Capture the cell that displays the provided text and extract its [X, Y] central coordinate. 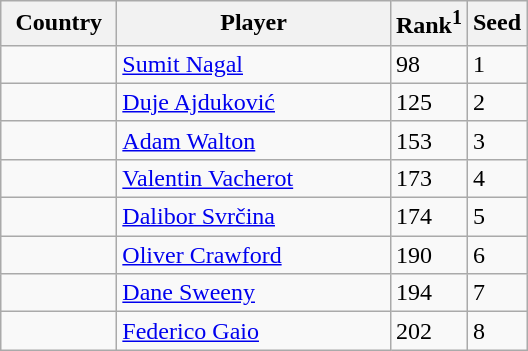
Player [254, 24]
Dalibor Svrčina [254, 217]
7 [496, 293]
194 [428, 293]
4 [496, 178]
2 [496, 102]
Rank1 [428, 24]
8 [496, 331]
3 [496, 140]
6 [496, 255]
153 [428, 140]
Oliver Crawford [254, 255]
Seed [496, 24]
5 [496, 217]
173 [428, 178]
Sumit Nagal [254, 64]
125 [428, 102]
Valentin Vacherot [254, 178]
1 [496, 64]
Country [59, 24]
Federico Gaio [254, 331]
Adam Walton [254, 140]
202 [428, 331]
Duje Ajduković [254, 102]
190 [428, 255]
174 [428, 217]
Dane Sweeny [254, 293]
98 [428, 64]
